Pinpoint the cell where the given text exists, returning its [X, Y] midpoint coordinate. 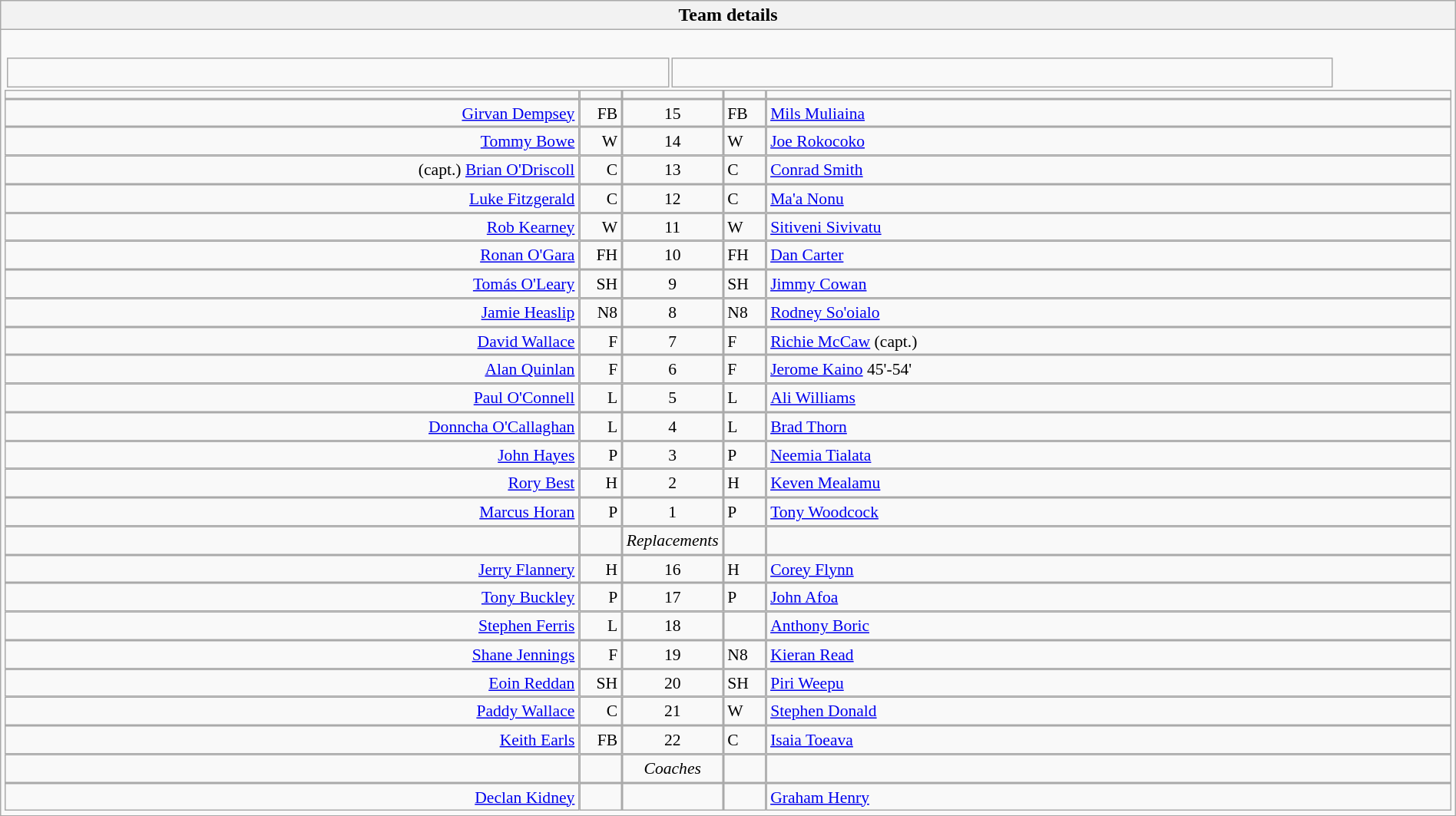
13 [673, 170]
5 [673, 398]
14 [673, 141]
Rob Kearney [292, 227]
9 [673, 284]
Paul O'Connell [292, 398]
Marcus Horan [292, 511]
Jerome Kaino 45'-54' [1108, 370]
Ma'a Nonu [1108, 198]
20 [673, 683]
Richie McCaw (capt.) [1108, 341]
Alan Quinlan [292, 370]
15 [673, 114]
Girvan Dempsey [292, 114]
John Afoa [1108, 597]
Declan Kidney [292, 797]
Ali Williams [1108, 398]
Jamie Heaslip [292, 312]
Keven Mealamu [1108, 484]
Neemia Tialata [1108, 454]
Keith Earls [292, 740]
Replacements [673, 540]
Graham Henry [1108, 797]
Joe Rokocoko [1108, 141]
Conrad Smith [1108, 170]
Piri Weepu [1108, 683]
8 [673, 312]
Shane Jennings [292, 654]
7 [673, 341]
Dan Carter [1108, 255]
3 [673, 454]
17 [673, 597]
2 [673, 484]
Brad Thorn [1108, 427]
Ronan O'Gara [292, 255]
Jimmy Cowan [1108, 284]
Corey Flynn [1108, 570]
Jerry Flannery [292, 570]
Stephen Ferris [292, 626]
David Wallace [292, 341]
12 [673, 198]
21 [673, 711]
Sitiveni Sivivatu [1108, 227]
Kieran Read [1108, 654]
Tony Buckley [292, 597]
10 [673, 255]
Tommy Bowe [292, 141]
19 [673, 654]
6 [673, 370]
22 [673, 740]
Rodney So'oialo [1108, 312]
Tony Woodcock [1108, 511]
Donncha O'Callaghan [292, 427]
Tomás O'Leary [292, 284]
4 [673, 427]
Luke Fitzgerald [292, 198]
Team details [728, 15]
Paddy Wallace [292, 711]
John Hayes [292, 454]
Mils Muliaina [1108, 114]
1 [673, 511]
(capt.) Brian O'Driscoll [292, 170]
Coaches [673, 768]
18 [673, 626]
11 [673, 227]
Rory Best [292, 484]
16 [673, 570]
Stephen Donald [1108, 711]
Isaia Toeava [1108, 740]
Anthony Boric [1108, 626]
Eoin Reddan [292, 683]
